Provide the [X, Y] coordinate of the cell's center where the given text is located.  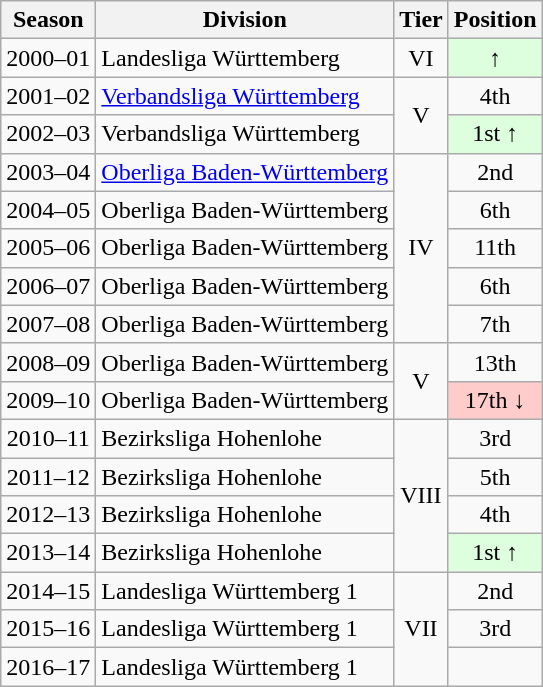
7th [495, 324]
IV [422, 248]
2015–16 [48, 629]
2002–03 [48, 134]
Tier [422, 20]
2010–11 [48, 438]
2012–13 [48, 515]
VII [422, 629]
2014–15 [48, 591]
2001–02 [48, 96]
Season [48, 20]
2011–12 [48, 477]
2004–05 [48, 210]
↑ [495, 58]
VI [422, 58]
2013–14 [48, 553]
2006–07 [48, 286]
13th [495, 362]
2000–01 [48, 58]
Position [495, 20]
2007–08 [48, 324]
VIII [422, 495]
2003–04 [48, 172]
17th ↓ [495, 400]
2005–06 [48, 248]
5th [495, 477]
2016–17 [48, 667]
Landesliga Württemberg [245, 58]
11th [495, 248]
Division [245, 20]
2008–09 [48, 362]
2009–10 [48, 400]
